Determine the (X, Y) coordinate at the center of the cell enclosing the given text.  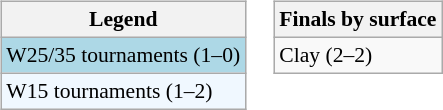
W25/35 tournaments (1–0) (123, 55)
Legend (123, 20)
Finals by surface (358, 20)
W15 tournaments (1–2) (123, 91)
Clay (2–2) (358, 55)
